Provide the [x, y] coordinate of the cell's center where the given text is located.  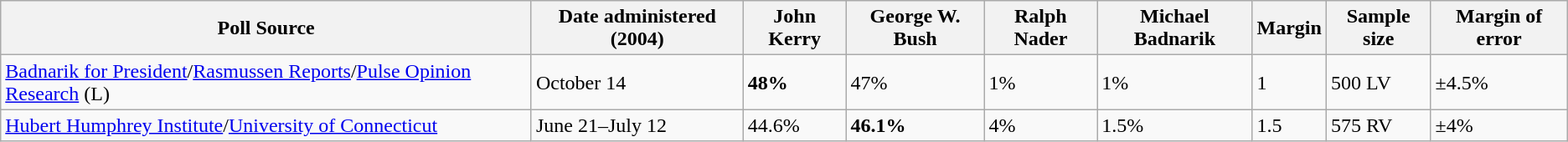
October 14 [637, 82]
Poll Source [266, 28]
44.6% [794, 125]
±4% [1499, 125]
Date administered (2004) [637, 28]
Sample size [1379, 28]
Hubert Humphrey Institute/University of Connecticut [266, 125]
46.1% [915, 125]
4% [1040, 125]
Badnarik for President/Rasmussen Reports/Pulse Opinion Research (L) [266, 82]
George W. Bush [915, 28]
48% [794, 82]
June 21–July 12 [637, 125]
500 LV [1379, 82]
1.5% [1174, 125]
575 RV [1379, 125]
Margin [1289, 28]
John Kerry [794, 28]
Margin of error [1499, 28]
Ralph Nader [1040, 28]
±4.5% [1499, 82]
47% [915, 82]
1 [1289, 82]
Michael Badnarik [1174, 28]
1.5 [1289, 125]
